Scan for the cell matching the given text and deliver its [x, y] coordinate at center. 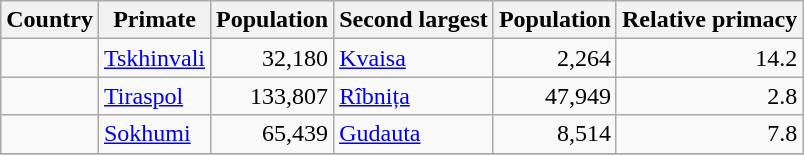
32,180 [272, 58]
Tiraspol [154, 96]
Rîbnița [414, 96]
Country [50, 20]
Primate [154, 20]
Relative primacy [709, 20]
Tskhinvali [154, 58]
Sokhumi [154, 134]
133,807 [272, 96]
14.2 [709, 58]
2.8 [709, 96]
Kvaisa [414, 58]
Gudauta [414, 134]
47,949 [554, 96]
65,439 [272, 134]
Second largest [414, 20]
2,264 [554, 58]
8,514 [554, 134]
7.8 [709, 134]
